Provide the [x, y] coordinate of the cell's center where the given text is located.  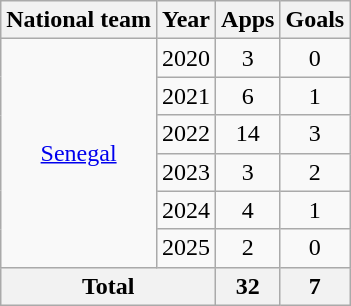
2024 [186, 210]
32 [248, 286]
14 [248, 134]
Year [186, 20]
Apps [248, 20]
Senegal [79, 153]
6 [248, 96]
Total [108, 286]
4 [248, 210]
National team [79, 20]
2020 [186, 58]
Goals [315, 20]
2021 [186, 96]
2023 [186, 172]
7 [315, 286]
2025 [186, 248]
2022 [186, 134]
